Scan for the cell matching the given text and deliver its [X, Y] coordinate at center. 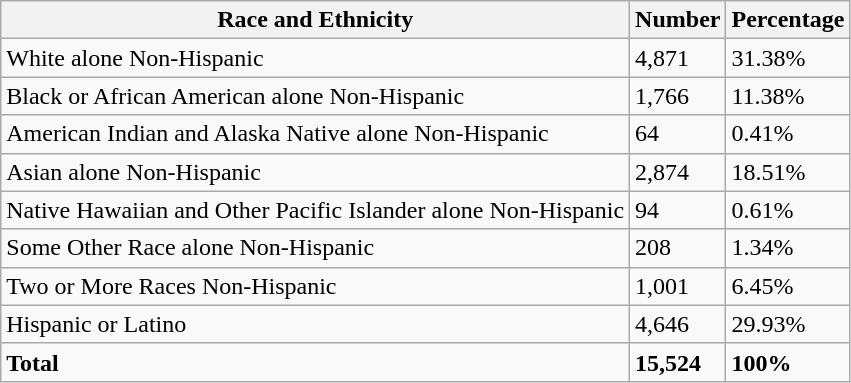
Hispanic or Latino [316, 324]
Race and Ethnicity [316, 20]
Some Other Race alone Non-Hispanic [316, 248]
6.45% [788, 286]
4,646 [678, 324]
94 [678, 210]
100% [788, 362]
64 [678, 134]
18.51% [788, 172]
Black or African American alone Non-Hispanic [316, 96]
1.34% [788, 248]
1,766 [678, 96]
31.38% [788, 58]
1,001 [678, 286]
Number [678, 20]
White alone Non-Hispanic [316, 58]
0.61% [788, 210]
2,874 [678, 172]
208 [678, 248]
Total [316, 362]
Asian alone Non-Hispanic [316, 172]
11.38% [788, 96]
Two or More Races Non-Hispanic [316, 286]
4,871 [678, 58]
Native Hawaiian and Other Pacific Islander alone Non-Hispanic [316, 210]
Percentage [788, 20]
15,524 [678, 362]
29.93% [788, 324]
American Indian and Alaska Native alone Non-Hispanic [316, 134]
0.41% [788, 134]
